For the text-containing cell, return its midpoint in (x, y) coordinate format. 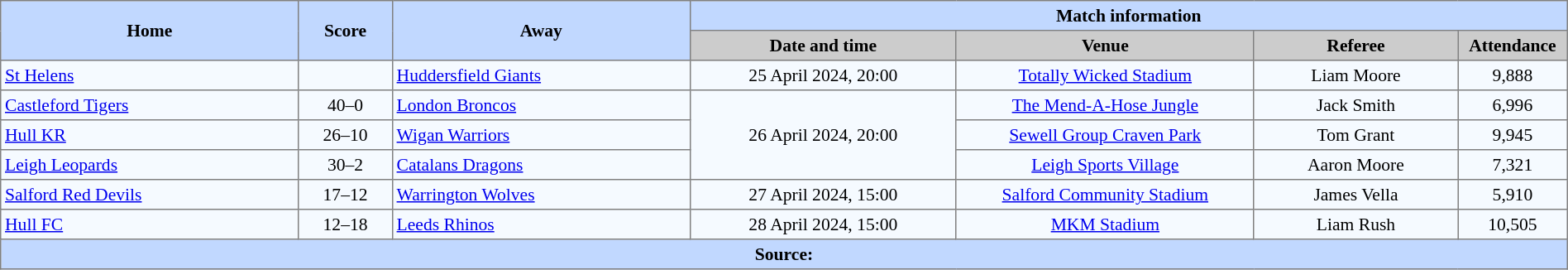
Salford Community Stadium (1105, 195)
10,505 (1513, 224)
Wigan Warriors (541, 135)
MKM Stadium (1105, 224)
The Mend-A-Hose Jungle (1105, 105)
Castleford Tigers (150, 105)
Jack Smith (1355, 105)
Sewell Group Craven Park (1105, 135)
Attendance (1513, 46)
Leigh Sports Village (1105, 165)
9,945 (1513, 135)
6,996 (1513, 105)
London Broncos (541, 105)
Aaron Moore (1355, 165)
Catalans Dragons (541, 165)
Home (150, 31)
Referee (1355, 46)
Tom Grant (1355, 135)
Warrington Wolves (541, 195)
Score (346, 31)
Away (541, 31)
27 April 2024, 15:00 (823, 195)
Hull KR (150, 135)
26–10 (346, 135)
28 April 2024, 15:00 (823, 224)
Venue (1105, 46)
12–18 (346, 224)
7,321 (1513, 165)
26 April 2024, 20:00 (823, 135)
James Vella (1355, 195)
Salford Red Devils (150, 195)
Leeds Rhinos (541, 224)
30–2 (346, 165)
Totally Wicked Stadium (1105, 75)
Source: (784, 254)
St Helens (150, 75)
5,910 (1513, 195)
Liam Rush (1355, 224)
Hull FC (150, 224)
Huddersfield Giants (541, 75)
17–12 (346, 195)
9,888 (1513, 75)
Liam Moore (1355, 75)
Match information (1128, 16)
25 April 2024, 20:00 (823, 75)
40–0 (346, 105)
Date and time (823, 46)
Leigh Leopards (150, 165)
